Pinpoint the cell where the given text exists, returning its (X, Y) midpoint coordinate. 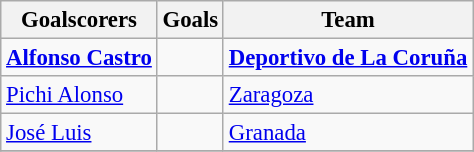
Deportivo de La Coruña (348, 58)
Goals (190, 20)
Pichi Alonso (79, 95)
Goalscorers (79, 20)
Alfonso Castro (79, 58)
José Luis (79, 133)
Granada (348, 133)
Zaragoza (348, 95)
Team (348, 20)
